Find where the given text appears and provide that cell's center as (x, y) coordinate. 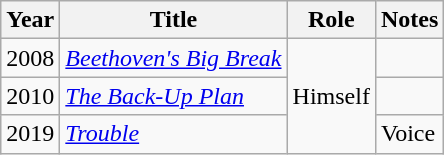
Beethoven's Big Break (174, 58)
Title (174, 20)
2019 (30, 134)
The Back-Up Plan (174, 96)
2008 (30, 58)
Trouble (174, 134)
Himself (331, 96)
Voice (409, 134)
2010 (30, 96)
Year (30, 20)
Role (331, 20)
Notes (409, 20)
